Output the [X, Y] coordinate of the center of the cell containing the given text.  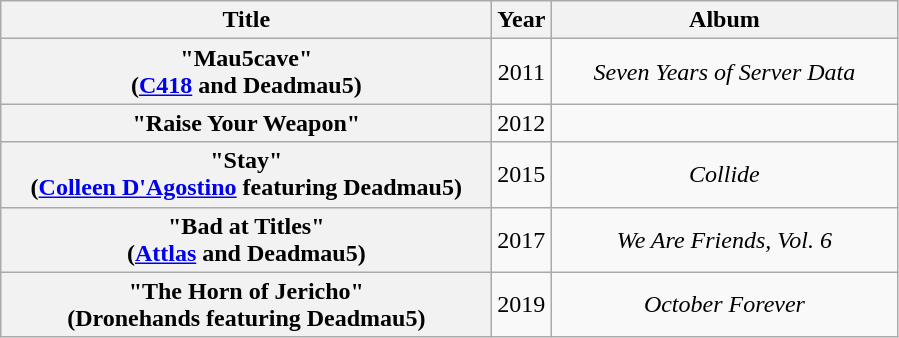
2011 [522, 72]
2015 [522, 174]
Title [246, 20]
Album [724, 20]
October Forever [724, 304]
"Mau5cave" (C418 and Deadmau5) [246, 72]
"Bad at Titles" (Attlas and Deadmau5) [246, 240]
Year [522, 20]
Collide [724, 174]
We Are Friends, Vol. 6 [724, 240]
Seven Years of Server Data [724, 72]
"The Horn of Jericho" (Dronehands featuring Deadmau5) [246, 304]
2012 [522, 123]
2019 [522, 304]
"Raise Your Weapon" [246, 123]
2017 [522, 240]
"Stay" (Colleen D'Agostino featuring Deadmau5) [246, 174]
